Return the (X, Y) coordinate for the center point of the cell that contains the specified text.  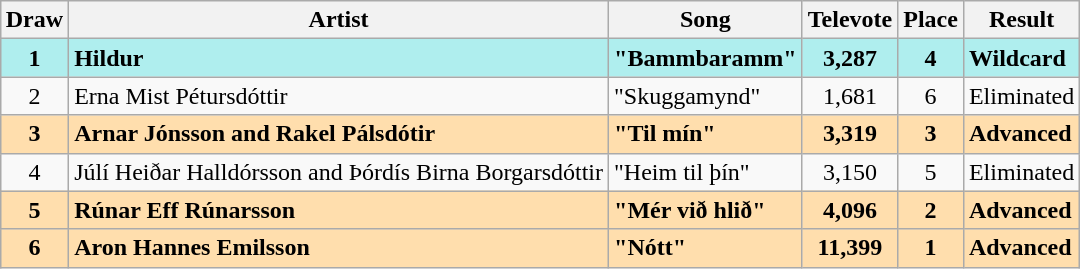
11,399 (850, 248)
3,287 (850, 58)
Júlí Heiðar Halldórsson and Þórdís Birna Borgarsdóttir (339, 172)
Place (931, 20)
Song (706, 20)
Result (1021, 20)
Aron Hannes Emilsson (339, 248)
Erna Mist Pétursdóttir (339, 96)
Arnar Jónsson and Rakel Pálsdótir (339, 134)
Televote (850, 20)
"Til mín" (706, 134)
Hildur (339, 58)
Rúnar Eff Rúnarsson (339, 210)
Draw (34, 20)
Wildcard (1021, 58)
"Nótt" (706, 248)
"Heim til þín" (706, 172)
"Bammbaramm" (706, 58)
Artist (339, 20)
3,319 (850, 134)
3,150 (850, 172)
"Skuggamynd" (706, 96)
"Mér við hlið" (706, 210)
1,681 (850, 96)
4,096 (850, 210)
